Locate the cell with the specified text and output its [x, y] center coordinate. 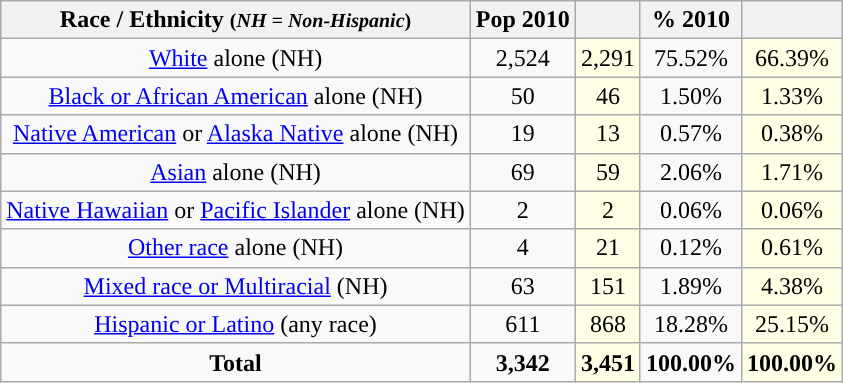
611 [522, 324]
4 [522, 248]
0.57% [690, 134]
Other race alone (NH) [236, 248]
3,342 [522, 362]
Mixed race or Multiracial (NH) [236, 286]
Native American or Alaska Native alone (NH) [236, 134]
868 [608, 324]
75.52% [690, 58]
Native Hawaiian or Pacific Islander alone (NH) [236, 210]
Black or African American alone (NH) [236, 96]
21 [608, 248]
4.38% [792, 286]
2,524 [522, 58]
Asian alone (NH) [236, 172]
Pop 2010 [522, 20]
13 [608, 134]
1.89% [690, 286]
0.38% [792, 134]
Race / Ethnicity (NH = Non-Hispanic) [236, 20]
1.50% [690, 96]
46 [608, 96]
25.15% [792, 324]
151 [608, 286]
Hispanic or Latino (any race) [236, 324]
Total [236, 362]
63 [522, 286]
0.61% [792, 248]
1.71% [792, 172]
59 [608, 172]
2,291 [608, 58]
% 2010 [690, 20]
White alone (NH) [236, 58]
69 [522, 172]
19 [522, 134]
66.39% [792, 58]
0.12% [690, 248]
2.06% [690, 172]
3,451 [608, 362]
1.33% [792, 96]
50 [522, 96]
18.28% [690, 324]
